Capture the cell that displays the provided text and extract its (x, y) central coordinate. 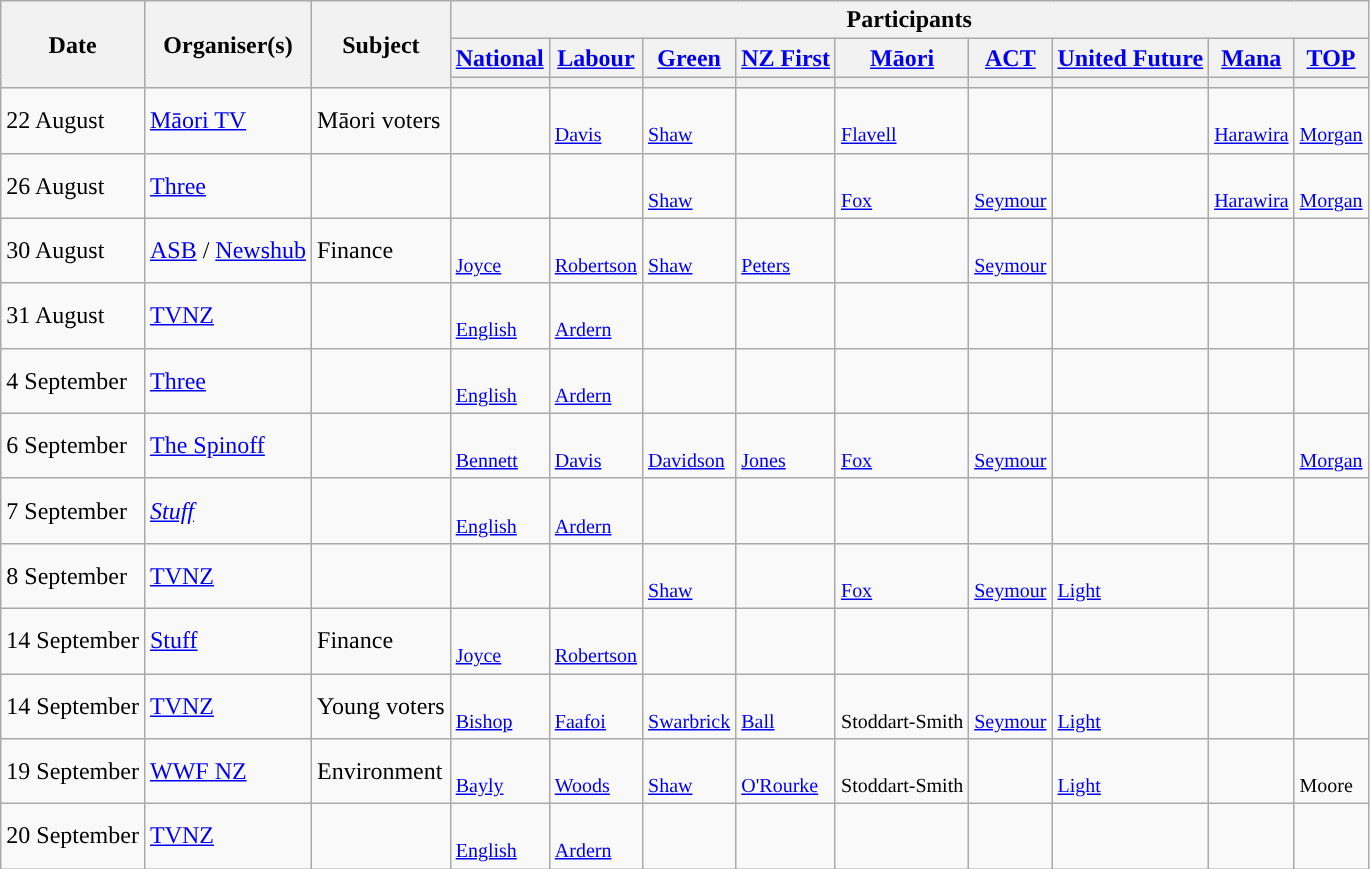
Bennett (500, 446)
Young voters (382, 706)
7 September (73, 510)
Davidson (690, 446)
8 September (73, 576)
ASB / Newshub (228, 250)
30 August (73, 250)
TOP (1331, 58)
Woods (596, 772)
19 September (73, 772)
31 August (73, 316)
26 August (73, 186)
The Spinoff (228, 446)
20 September (73, 836)
United Future (1130, 58)
Māori (902, 58)
Environment (382, 772)
Peters (786, 250)
Jones (786, 446)
Bayly (500, 772)
Date (73, 44)
Faafoi (596, 706)
22 August (73, 120)
Mana (1252, 58)
Swarbrick (690, 706)
National (500, 58)
Ball (786, 706)
Participants (909, 20)
Organiser(s) (228, 44)
Bishop (500, 706)
Moore (1331, 772)
WWF NZ (228, 772)
NZ First (786, 58)
O'Rourke (786, 772)
Flavell (902, 120)
ACT (1010, 58)
Subject (382, 44)
6 September (73, 446)
Māori TV (228, 120)
4 September (73, 380)
Green (690, 58)
Māori voters (382, 120)
Labour (596, 58)
